Determine the [X, Y] coordinate at the center of the cell enclosing the given text.  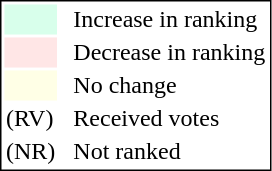
Received votes [170, 119]
Increase in ranking [170, 19]
Decrease in ranking [170, 53]
Not ranked [170, 151]
(NR) [30, 151]
No change [170, 85]
(RV) [30, 119]
